Locate the cell with the specified text and output its [x, y] center coordinate. 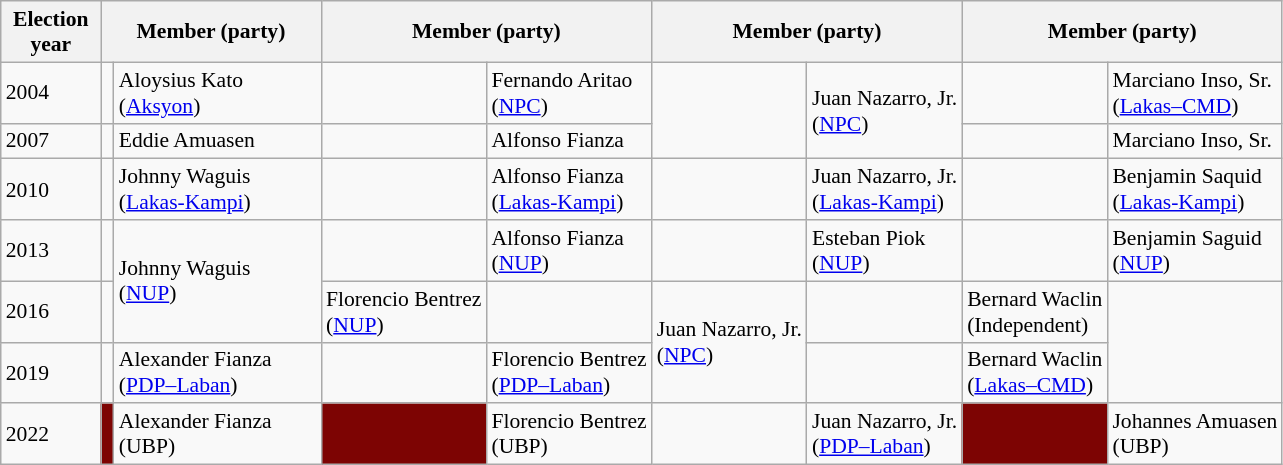
2010 [51, 190]
Fernando Aritao(NPC) [568, 92]
Alexander Fianza(PDP–Laban) [218, 372]
2022 [51, 434]
Electionyear [51, 32]
Bernard Waclin(Lakas–CMD) [1034, 372]
2016 [51, 312]
Benjamin Saquid(Lakas-Kampi) [1194, 190]
Alfonso Fianza(Lakas-Kampi) [568, 190]
Alexander Fianza(UBP) [218, 434]
Alfonso Fianza [568, 141]
Florencio Bentrez(NUP) [404, 312]
Eddie Amuasen [218, 141]
Bernard Waclin(Independent) [1034, 312]
Johannes Amuasen(UBP) [1194, 434]
Marciano Inso, Sr.(Lakas–CMD) [1194, 92]
2004 [51, 92]
Alfonso Fianza(NUP) [568, 250]
Florencio Bentrez(PDP–Laban) [568, 372]
Johnny Waguis(NUP) [218, 281]
2013 [51, 250]
Marciano Inso, Sr. [1194, 141]
Florencio Bentrez(UBP) [568, 434]
Johnny Waguis(Lakas-Kampi) [218, 190]
Aloysius Kato(Aksyon) [218, 92]
Esteban Piok(NUP) [884, 250]
2019 [51, 372]
Juan Nazarro, Jr.(Lakas-Kampi) [884, 190]
Benjamin Saguid(NUP) [1194, 250]
2007 [51, 141]
Juan Nazarro, Jr.(PDP–Laban) [884, 434]
